For the text-containing cell, return its midpoint in (x, y) coordinate format. 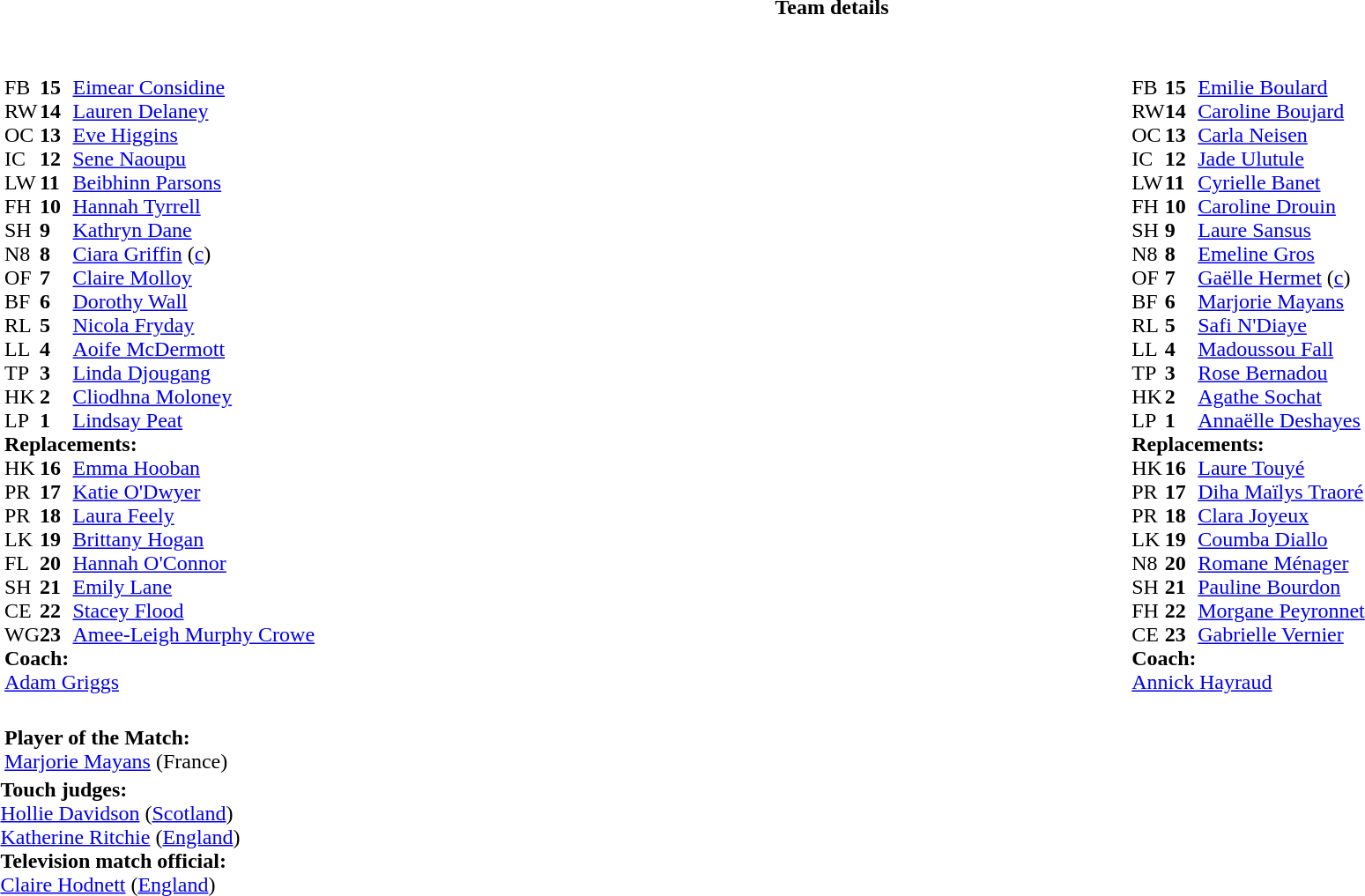
Morgane Peyronnet (1281, 611)
Carla Neisen (1281, 136)
Lauren Delaney (194, 111)
Cliodhna Moloney (194, 396)
Sene Naoupu (194, 159)
Amee-Leigh Murphy Crowe (194, 634)
Beibhinn Parsons (194, 183)
Annick Hayraud (1248, 682)
Nicola Fryday (194, 326)
Romane Ménager (1281, 564)
Coumba Diallo (1281, 539)
Emma Hooban (194, 469)
Emeline Gros (1281, 254)
Laure Touyé (1281, 469)
Dorothy Wall (194, 301)
Hannah O'Connor (194, 564)
Diha Maïlys Traoré (1281, 492)
Jade Ulutule (1281, 159)
Pauline Bourdon (1281, 587)
Madoussou Fall (1281, 349)
Claire Molloy (194, 278)
Stacey Flood (194, 611)
Rose Bernadou (1281, 374)
Emilie Boulard (1281, 88)
Gaëlle Hermet (c) (1281, 278)
Adam Griggs (159, 682)
Eimear Considine (194, 88)
Laure Sansus (1281, 231)
Cyrielle Banet (1281, 183)
Laura Feely (194, 516)
Emily Lane (194, 587)
Lindsay Peat (194, 421)
Aoife McDermott (194, 349)
Kathryn Dane (194, 231)
Brittany Hogan (194, 539)
Agathe Sochat (1281, 396)
Caroline Boujard (1281, 111)
Ciara Griffin (c) (194, 254)
Clara Joyeux (1281, 516)
Eve Higgins (194, 136)
Safi N'Diaye (1281, 326)
Marjorie Mayans (1281, 301)
Katie O'Dwyer (194, 492)
FL (22, 564)
Linda Djougang (194, 374)
Annaëlle Deshayes (1281, 421)
WG (22, 634)
Caroline Drouin (1281, 206)
Gabrielle Vernier (1281, 634)
Hannah Tyrrell (194, 206)
